Pinpoint the cell where the given text exists, returning its [X, Y] midpoint coordinate. 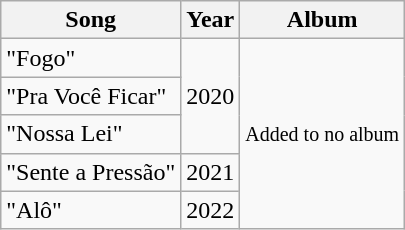
"Sente a Pressão" [91, 172]
Added to no album [322, 134]
"Nossa Lei" [91, 134]
2020 [210, 96]
2022 [210, 210]
Album [322, 20]
"Fogo" [91, 58]
Year [210, 20]
"Alô" [91, 210]
2021 [210, 172]
Song [91, 20]
"Pra Você Ficar" [91, 96]
